Extract the [x, y] coordinate from the center of the cell holding the provided text.  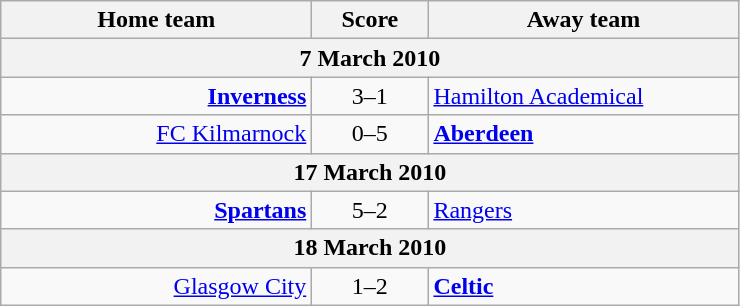
Glasgow City [156, 286]
5–2 [370, 210]
3–1 [370, 96]
18 March 2010 [370, 248]
Aberdeen [584, 134]
7 March 2010 [370, 58]
FC Kilmarnock [156, 134]
Spartans [156, 210]
0–5 [370, 134]
Celtic [584, 286]
Hamilton Academical [584, 96]
Rangers [584, 210]
Home team [156, 20]
17 March 2010 [370, 172]
1–2 [370, 286]
Away team [584, 20]
Score [370, 20]
Inverness [156, 96]
